From the cell containing the given text, extract its center point as (x, y) coordinate. 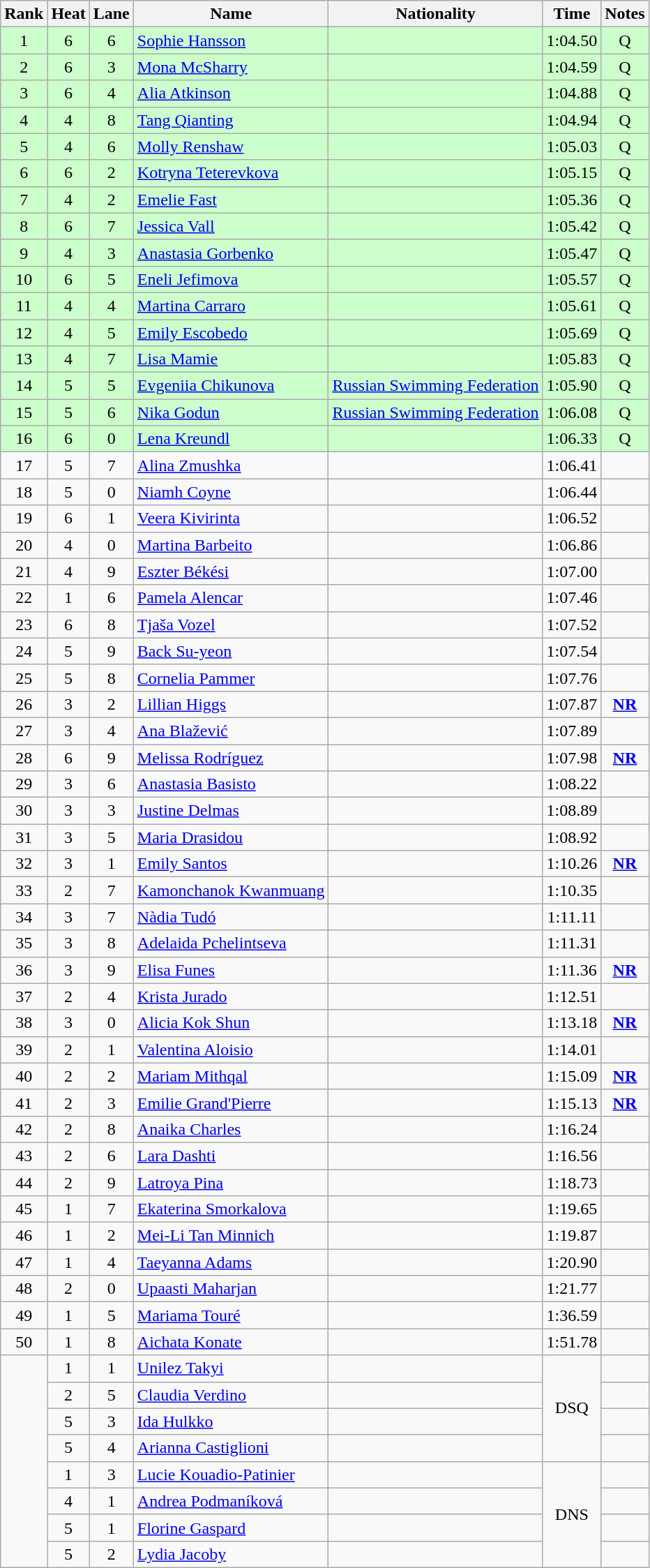
1:05.69 (572, 333)
10 (24, 279)
Alia Atkinson (231, 94)
37 (24, 996)
1:05.36 (572, 200)
1:05.15 (572, 173)
1:10.35 (572, 890)
1:18.73 (572, 1183)
1:06.08 (572, 412)
23 (24, 625)
22 (24, 598)
1:05.61 (572, 306)
Kamonchanok Kwanmuang (231, 890)
Rank (24, 14)
1:36.59 (572, 1315)
1:05.57 (572, 279)
38 (24, 1023)
Molly Renshaw (231, 147)
Emily Escobedo (231, 333)
Mariam Mithqal (231, 1076)
Emelie Fast (231, 200)
28 (24, 757)
Anastasia Gorbenko (231, 253)
Veera Kivirinta (231, 518)
47 (24, 1262)
Jessica Vall (231, 226)
48 (24, 1289)
17 (24, 465)
1:12.51 (572, 996)
32 (24, 864)
1:21.77 (572, 1289)
41 (24, 1103)
1:16.24 (572, 1129)
Nàdia Tudó (231, 917)
45 (24, 1209)
12 (24, 333)
Taeyanna Adams (231, 1262)
49 (24, 1315)
1:51.78 (572, 1342)
43 (24, 1156)
Claudia Verdino (231, 1395)
Adelaida Pchelintseva (231, 943)
1:06.33 (572, 439)
1:07.76 (572, 678)
1:20.90 (572, 1262)
Lucie Kouadio-Patinier (231, 1474)
34 (24, 917)
11 (24, 306)
1:16.56 (572, 1156)
Evgeniia Chikunova (231, 386)
36 (24, 970)
Ekaterina Smorkalova (231, 1209)
18 (24, 492)
Ana Blažević (231, 731)
1:19.65 (572, 1209)
Valentina Aloisio (231, 1050)
40 (24, 1076)
25 (24, 678)
Krista Jurado (231, 996)
26 (24, 704)
Anastasia Basisto (231, 784)
1:15.13 (572, 1103)
Lillian Higgs (231, 704)
Alina Zmushka (231, 465)
1:07.52 (572, 625)
Lena Kreundl (231, 439)
1:07.00 (572, 572)
Melissa Rodríguez (231, 757)
Eszter Békési (231, 572)
50 (24, 1342)
Justine Delmas (231, 811)
Ida Hulkko (231, 1421)
39 (24, 1050)
1:06.44 (572, 492)
Aichata Konate (231, 1342)
44 (24, 1183)
Tjaša Vozel (231, 625)
Lydia Jacoby (231, 1554)
Mariama Touré (231, 1315)
1:13.18 (572, 1023)
13 (24, 359)
1:07.98 (572, 757)
Eneli Jefimova (231, 279)
21 (24, 572)
Maria Drasidou (231, 837)
1:05.90 (572, 386)
1:19.87 (572, 1236)
1:05.47 (572, 253)
19 (24, 518)
Notes (625, 14)
1:06.86 (572, 545)
Niamh Coyne (231, 492)
1:05.03 (572, 147)
1:04.59 (572, 67)
1:08.22 (572, 784)
1:04.50 (572, 40)
1:08.89 (572, 811)
Andrea Podmaníková (231, 1501)
Alicia Kok Shun (231, 1023)
16 (24, 439)
1:05.83 (572, 359)
15 (24, 412)
35 (24, 943)
Emilie Grand'Pierre (231, 1103)
46 (24, 1236)
Anaika Charles (231, 1129)
1:06.41 (572, 465)
1:14.01 (572, 1050)
1:06.52 (572, 518)
Martina Carraro (231, 306)
1:11.11 (572, 917)
30 (24, 811)
31 (24, 837)
Florine Gaspard (231, 1528)
29 (24, 784)
20 (24, 545)
Sophie Hansson (231, 40)
DSQ (572, 1408)
Name (231, 14)
1:08.92 (572, 837)
1:04.88 (572, 94)
1:05.42 (572, 226)
Tang Qianting (231, 120)
Lisa Mamie (231, 359)
1:07.46 (572, 598)
27 (24, 731)
Emily Santos (231, 864)
Back Su-yeon (231, 651)
DNS (572, 1514)
Nika Godun (231, 412)
Martina Barbeito (231, 545)
Time (572, 14)
42 (24, 1129)
24 (24, 651)
1:15.09 (572, 1076)
Unilez Takyi (231, 1368)
1:04.94 (572, 120)
1:10.26 (572, 864)
1:07.87 (572, 704)
Lane (112, 14)
Mona McSharry (231, 67)
Elisa Funes (231, 970)
Latroya Pina (231, 1183)
1:11.31 (572, 943)
Heat (68, 14)
1:07.89 (572, 731)
Kotryna Teterevkova (231, 173)
Mei-Li Tan Minnich (231, 1236)
14 (24, 386)
Pamela Alencar (231, 598)
1:11.36 (572, 970)
Lara Dashti (231, 1156)
Cornelia Pammer (231, 678)
Arianna Castiglioni (231, 1448)
Upaasti Maharjan (231, 1289)
1:07.54 (572, 651)
Nationality (435, 14)
33 (24, 890)
